Locate the cell with the specified text and output its (x, y) center coordinate. 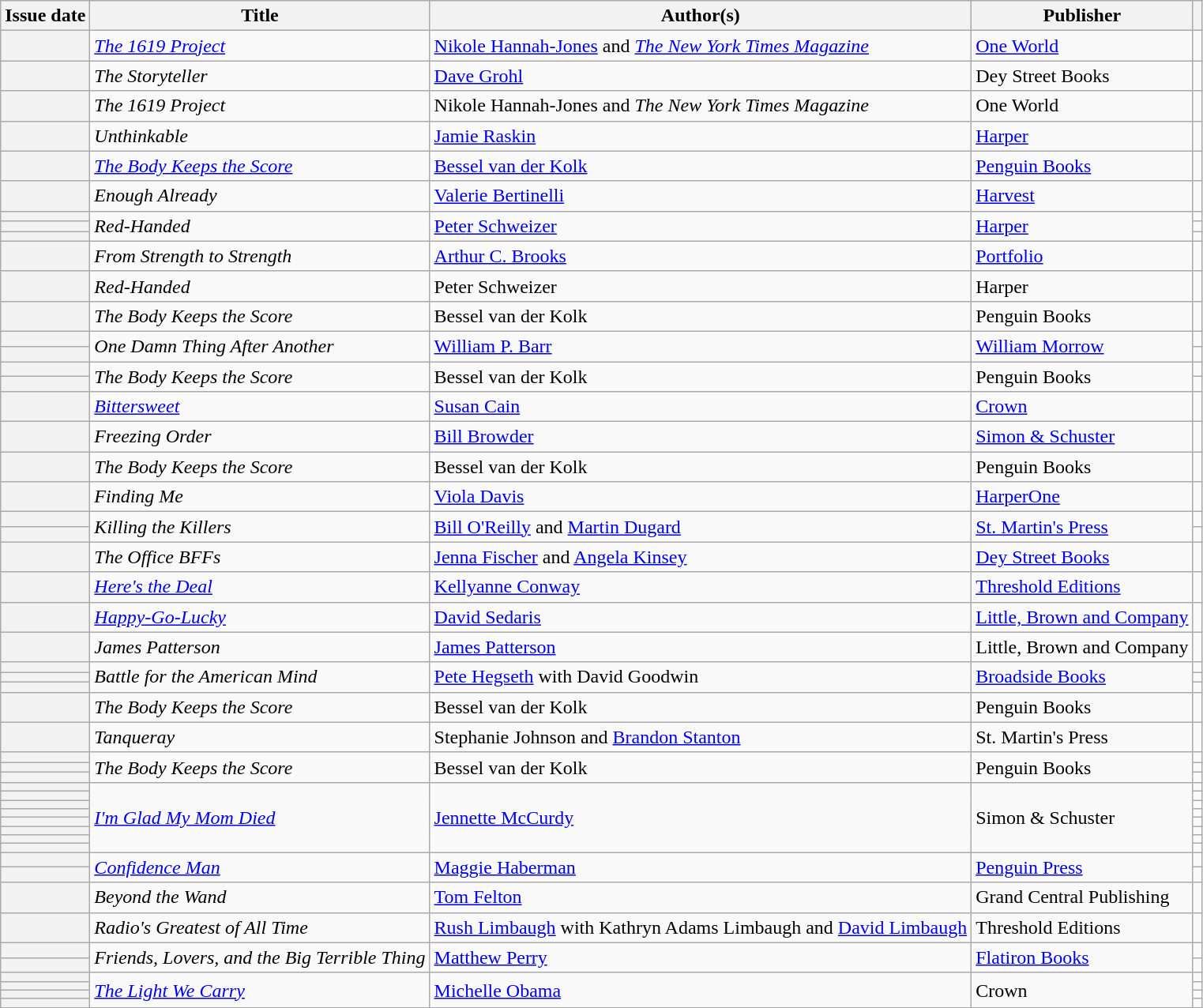
Radio's Greatest of All Time (260, 927)
HarperOne (1082, 497)
Tanqueray (260, 737)
Battle for the American Mind (260, 677)
Susan Cain (701, 407)
Bill Browder (701, 437)
William Morrow (1082, 346)
Valerie Bertinelli (701, 196)
Harvest (1082, 196)
William P. Barr (701, 346)
The Office BFFs (260, 557)
Grand Central Publishing (1082, 897)
Broadside Books (1082, 677)
Kellyanne Conway (701, 587)
From Strength to Strength (260, 256)
The Light We Carry (260, 990)
Here's the Deal (260, 587)
David Sedaris (701, 617)
Publisher (1082, 16)
Issue date (46, 16)
Happy-Go-Lucky (260, 617)
I'm Glad My Mom Died (260, 817)
Beyond the Wand (260, 897)
Finding Me (260, 497)
Jamie Raskin (701, 136)
Bill O'Reilly and Martin Dugard (701, 527)
Title (260, 16)
Confidence Man (260, 867)
Pete Hegseth with David Goodwin (701, 677)
Friends, Lovers, and the Big Terrible Thing (260, 957)
Dave Grohl (701, 76)
One Damn Thing After Another (260, 346)
Jennette McCurdy (701, 817)
Rush Limbaugh with Kathryn Adams Limbaugh and David Limbaugh (701, 927)
Portfolio (1082, 256)
Bittersweet (260, 407)
Michelle Obama (701, 990)
Killing the Killers (260, 527)
Maggie Haberman (701, 867)
Enough Already (260, 196)
Penguin Press (1082, 867)
Tom Felton (701, 897)
Stephanie Johnson and Brandon Stanton (701, 737)
Author(s) (701, 16)
Freezing Order (260, 437)
Jenna Fischer and Angela Kinsey (701, 557)
Flatiron Books (1082, 957)
The Storyteller (260, 76)
Matthew Perry (701, 957)
Arthur C. Brooks (701, 256)
Unthinkable (260, 136)
Viola Davis (701, 497)
